Scan for the cell matching the given text and deliver its [x, y] coordinate at center. 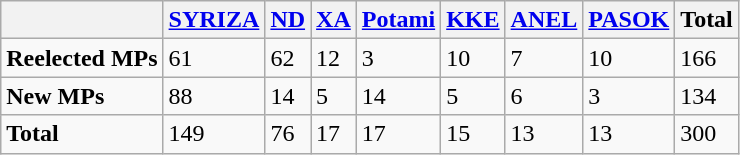
PASOK [629, 20]
76 [288, 134]
149 [214, 134]
New MPs [82, 96]
300 [707, 134]
61 [214, 58]
Reelected MPs [82, 58]
ANEL [544, 20]
7 [544, 58]
166 [707, 58]
KKE [473, 20]
6 [544, 96]
134 [707, 96]
88 [214, 96]
XA [334, 20]
15 [473, 134]
ND [288, 20]
62 [288, 58]
12 [334, 58]
Potami [398, 20]
SYRIZA [214, 20]
